Extract the [x, y] coordinate from the center of the cell holding the provided text.  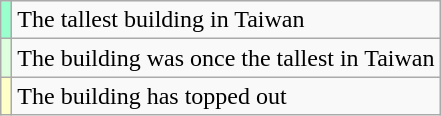
The tallest building in Taiwan [226, 20]
The building has topped out [226, 96]
The building was once the tallest in Taiwan [226, 58]
